For the text-containing cell, return its midpoint in (X, Y) coordinate format. 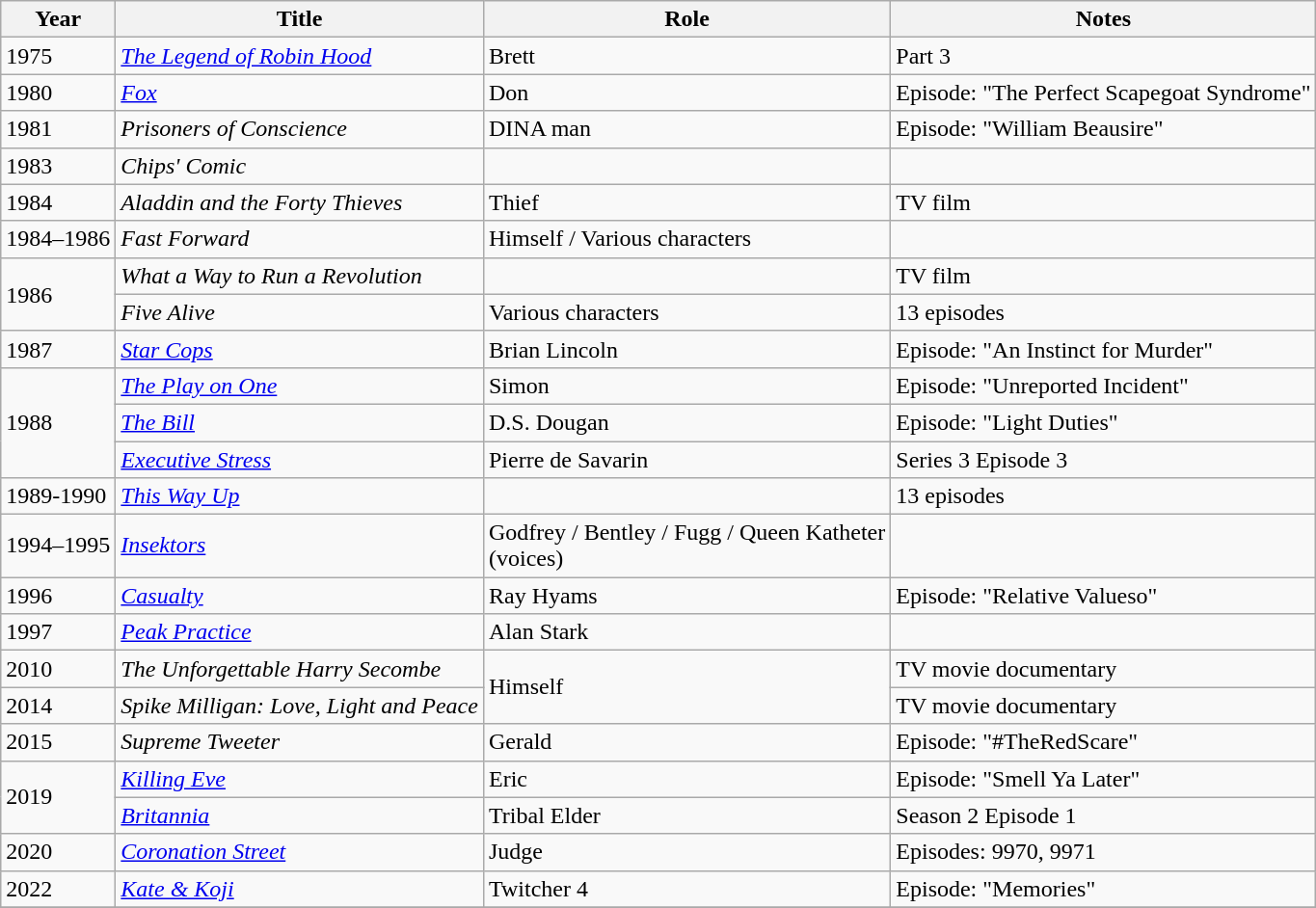
Godfrey / Bentley / Fugg / Queen Katheter(voices) (686, 546)
1994–1995 (58, 546)
Part 3 (1103, 56)
Chips' Comic (300, 166)
Episode: "An Instinct for Murder" (1103, 349)
1984 (58, 202)
1983 (58, 166)
Episode: "Memories" (1103, 889)
Year (58, 19)
Episode: "The Perfect Scapegoat Syndrome" (1103, 93)
Supreme Tweeter (300, 742)
DINA man (686, 129)
Episode: "Smell Ya Later" (1103, 779)
1988 (58, 422)
1996 (58, 596)
Series 3 Episode 3 (1103, 460)
2020 (58, 852)
2019 (58, 797)
Spike Milligan: Love, Light and Peace (300, 706)
Kate & Koji (300, 889)
Simon (686, 386)
Episode: "Light Duties" (1103, 422)
Notes (1103, 19)
Killing Eve (300, 779)
Season 2 Episode 1 (1103, 815)
2022 (58, 889)
D.S. Dougan (686, 422)
1975 (58, 56)
Episode: "Relative Valueso" (1103, 596)
Gerald (686, 742)
Star Cops (300, 349)
Coronation Street (300, 852)
Eric (686, 779)
Fast Forward (300, 239)
Episode: "#TheRedScare" (1103, 742)
Episode: "Unreported Incident" (1103, 386)
2014 (58, 706)
This Way Up (300, 496)
Casualty (300, 596)
Britannia (300, 815)
1986 (58, 294)
1980 (58, 93)
Thief (686, 202)
1989-1990 (58, 496)
Brian Lincoln (686, 349)
Five Alive (300, 312)
Himself (686, 687)
Ray Hyams (686, 596)
Executive Stress (300, 460)
Aladdin and the Forty Thieves (300, 202)
Title (300, 19)
Fox (300, 93)
Himself / Various characters (686, 239)
2010 (58, 669)
Brett (686, 56)
1981 (58, 129)
The Play on One (300, 386)
What a Way to Run a Revolution (300, 276)
Twitcher 4 (686, 889)
Role (686, 19)
The Legend of Robin Hood (300, 56)
Various characters (686, 312)
1984–1986 (58, 239)
The Unforgettable Harry Secombe (300, 669)
The Bill (300, 422)
Don (686, 93)
1997 (58, 632)
Tribal Elder (686, 815)
Alan Stark (686, 632)
Episode: "William Beausire" (1103, 129)
Judge (686, 852)
Episodes: 9970, 9971 (1103, 852)
Pierre de Savarin (686, 460)
1987 (58, 349)
Insektors (300, 546)
2015 (58, 742)
Prisoners of Conscience (300, 129)
Peak Practice (300, 632)
